Provide the (x, y) coordinate of the cell's center where the given text is located.  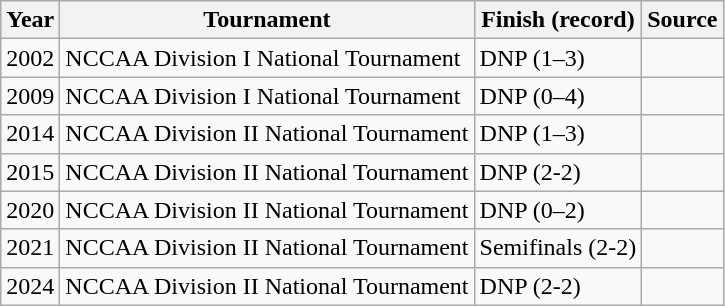
2024 (30, 286)
2002 (30, 58)
Year (30, 20)
Tournament (267, 20)
Finish (record) (558, 20)
2009 (30, 96)
DNP (0–2) (558, 210)
DNP (0–4) (558, 96)
2020 (30, 210)
Source (682, 20)
Semifinals (2-2) (558, 248)
2021 (30, 248)
2015 (30, 172)
2014 (30, 134)
